From the cell containing the given text, extract its center point as [X, Y] coordinate. 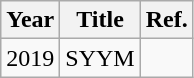
Year [30, 20]
Title [100, 20]
SYYM [100, 58]
2019 [30, 58]
Ref. [166, 20]
